Detect which cell encompasses the target text, then output its [x, y] center coordinate. 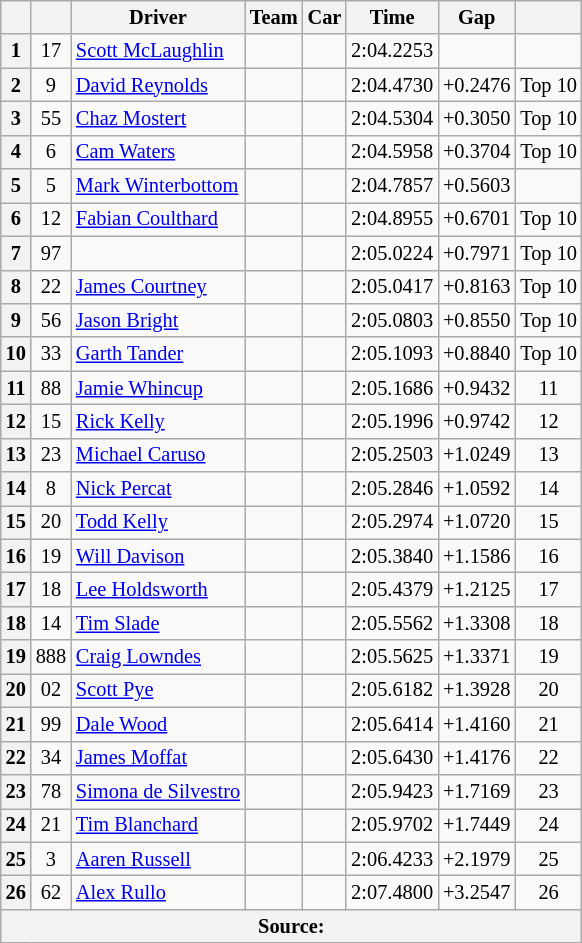
2:05.6182 [392, 690]
+1.7169 [476, 791]
Tim Slade [158, 623]
Source: [292, 926]
+1.2125 [476, 589]
2:04.8955 [392, 219]
+0.9432 [476, 388]
Rick Kelly [158, 421]
+0.7971 [476, 253]
+1.3371 [476, 657]
02 [51, 690]
97 [51, 253]
James Courtney [158, 287]
2:05.6414 [392, 724]
33 [51, 354]
+0.3050 [476, 118]
2:05.0803 [392, 320]
Alex Rullo [158, 892]
Craig Lowndes [158, 657]
Todd Kelly [158, 522]
56 [51, 320]
+2.1979 [476, 859]
+1.4176 [476, 758]
Time [392, 17]
Gap [476, 17]
+0.9742 [476, 421]
2:05.1686 [392, 388]
2 [16, 85]
99 [51, 724]
Michael Caruso [158, 455]
2:05.2846 [392, 489]
+0.6701 [476, 219]
Mark Winterbottom [158, 186]
+1.1586 [476, 556]
2:05.0417 [392, 287]
2:05.9702 [392, 825]
Will Davison [158, 556]
+1.3928 [476, 690]
2:06.4233 [392, 859]
2:05.2974 [392, 522]
88 [51, 388]
2:05.9423 [392, 791]
2:05.5562 [392, 623]
+1.0592 [476, 489]
Cam Waters [158, 152]
2:05.1093 [392, 354]
+0.8163 [476, 287]
+0.2476 [476, 85]
Jamie Whincup [158, 388]
Simona de Silvestro [158, 791]
78 [51, 791]
2:05.3840 [392, 556]
Team [274, 17]
+0.8550 [476, 320]
+0.8840 [476, 354]
+1.7449 [476, 825]
+1.0720 [476, 522]
2:05.2503 [392, 455]
Scott McLaughlin [158, 51]
+1.4160 [476, 724]
Aaren Russell [158, 859]
1 [16, 51]
2:05.6430 [392, 758]
Driver [158, 17]
Dale Wood [158, 724]
Fabian Coulthard [158, 219]
10 [16, 354]
7 [16, 253]
2:05.4379 [392, 589]
2:05.0224 [392, 253]
Garth Tander [158, 354]
62 [51, 892]
+0.5603 [476, 186]
Tim Blanchard [158, 825]
2:04.2253 [392, 51]
Nick Percat [158, 489]
4 [16, 152]
Lee Holdsworth [158, 589]
2:04.7857 [392, 186]
+1.3308 [476, 623]
2:05.1996 [392, 421]
34 [51, 758]
Car [325, 17]
Chaz Mostert [158, 118]
+1.0249 [476, 455]
James Moffat [158, 758]
Scott Pye [158, 690]
David Reynolds [158, 85]
888 [51, 657]
55 [51, 118]
2:04.5304 [392, 118]
+3.2547 [476, 892]
2:07.4800 [392, 892]
2:04.5958 [392, 152]
2:04.4730 [392, 85]
+0.3704 [476, 152]
Jason Bright [158, 320]
2:05.5625 [392, 657]
